Output the (x, y) coordinate of the center of the cell containing the given text.  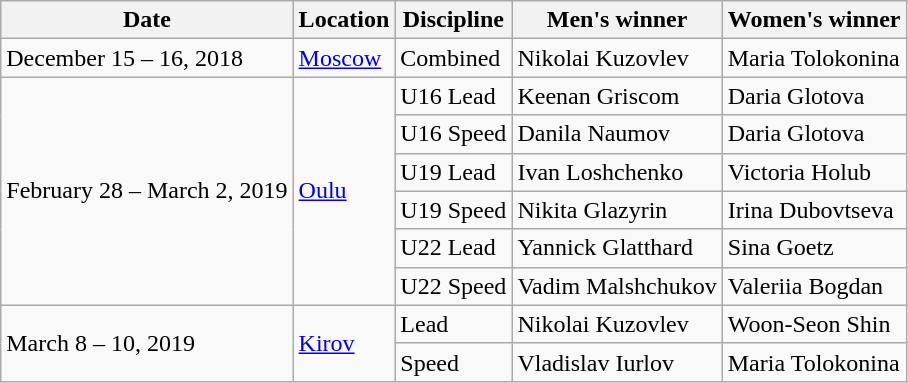
Danila Naumov (617, 134)
Moscow (344, 58)
Woon-Seon Shin (814, 324)
Men's winner (617, 20)
U16 Speed (454, 134)
Kirov (344, 343)
Speed (454, 362)
Yannick Glatthard (617, 248)
U16 Lead (454, 96)
U22 Lead (454, 248)
February 28 – March 2, 2019 (147, 191)
Sina Goetz (814, 248)
Irina Dubovtseva (814, 210)
Combined (454, 58)
U22 Speed (454, 286)
Nikita Glazyrin (617, 210)
Oulu (344, 191)
Victoria Holub (814, 172)
Vladislav Iurlov (617, 362)
Location (344, 20)
Lead (454, 324)
Date (147, 20)
Keenan Griscom (617, 96)
Valeriia Bogdan (814, 286)
March 8 – 10, 2019 (147, 343)
U19 Lead (454, 172)
Discipline (454, 20)
Vadim Malshchukov (617, 286)
U19 Speed (454, 210)
Women's winner (814, 20)
December 15 – 16, 2018 (147, 58)
Ivan Loshchenko (617, 172)
